Search for the cell housing the specified text and yield its (X, Y) center coordinate. 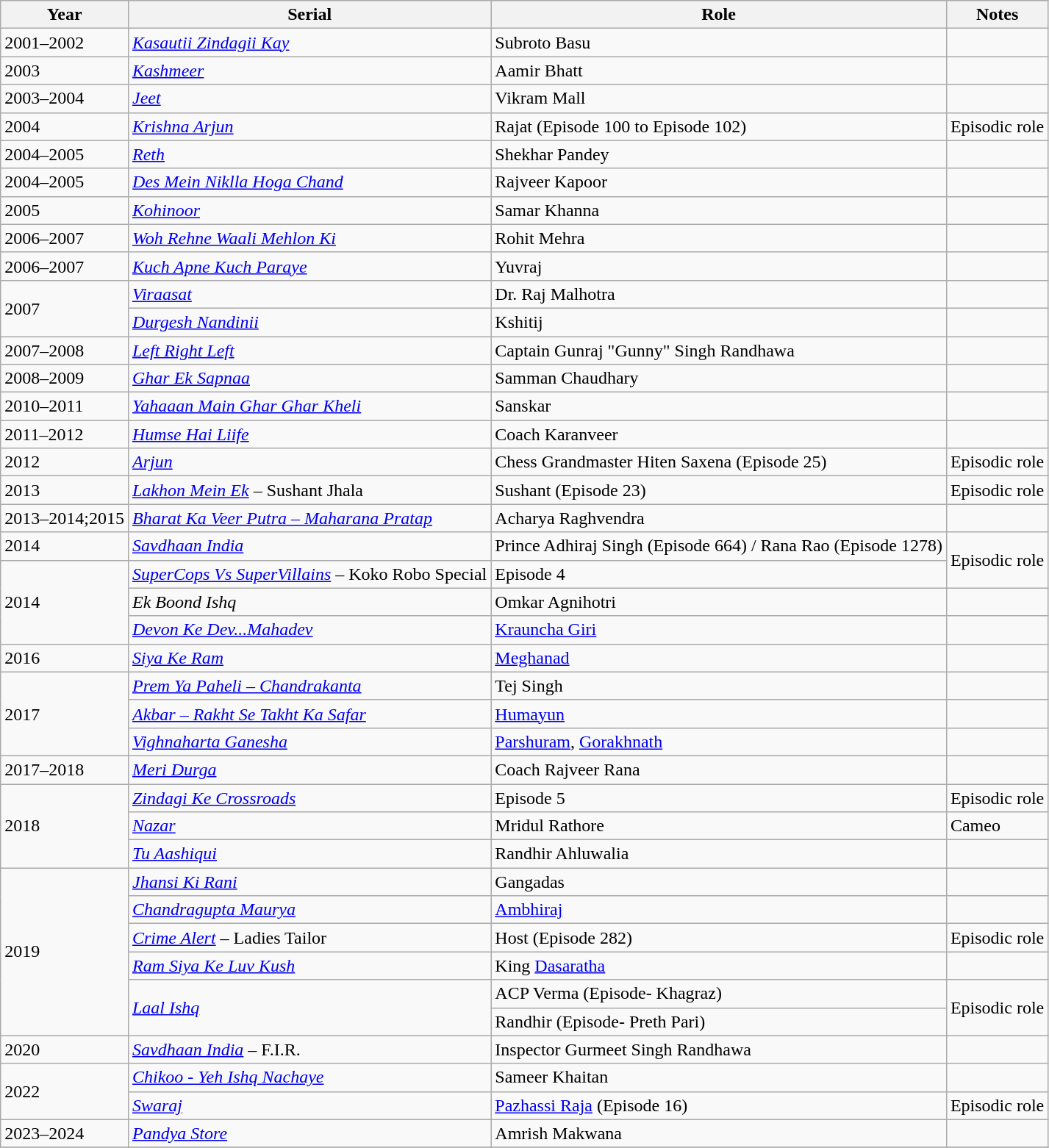
King Dasaratha (719, 966)
2016 (65, 658)
Ek Boond Ishq (309, 602)
Swaraj (309, 1105)
Episode 4 (719, 574)
Tej Singh (719, 686)
2010–2011 (65, 406)
Host (Episode 282) (719, 938)
Ambhiraj (719, 910)
2013 (65, 490)
Rajveer Kapoor (719, 182)
Coach Rajveer Rana (719, 769)
Sanskar (719, 406)
2007 (65, 308)
Subroto Basu (719, 43)
Left Right Left (309, 351)
Cameo (997, 826)
Randhir Ahluwalia (719, 854)
Sameer Khaitan (719, 1077)
Krishna Arjun (309, 126)
2017–2018 (65, 769)
Amrish Makwana (719, 1133)
Reth (309, 154)
2004 (65, 126)
Ram Siya Ke Luv Kush (309, 966)
Devon Ke Dev...Mahadev (309, 630)
Episode 5 (719, 797)
Vighnaharta Ganesha (309, 742)
Dr. Raj Malhotra (719, 294)
2013–2014;2015 (65, 518)
Samman Chaudhary (719, 379)
Year (65, 15)
Parshuram, Gorakhnath (719, 742)
2017 (65, 714)
Yahaaan Main Ghar Ghar Kheli (309, 406)
Humse Hai Liife (309, 434)
Krauncha Giri (719, 630)
Chandragupta Maurya (309, 910)
Sushant (Episode 23) (719, 490)
Shekhar Pandey (719, 154)
Akbar – Rakht Se Takht Ka Safar (309, 714)
Jhansi Ki Rani (309, 882)
Prem Ya Paheli – Chandrakanta (309, 686)
Inspector Gurmeet Singh Randhawa (719, 1050)
SuperCops Vs SuperVillains – Koko Robo Special (309, 574)
Humayun (719, 714)
Viraasat (309, 294)
Zindagi Ke Crossroads (309, 797)
Gangadas (719, 882)
Acharya Raghvendra (719, 518)
Chess Grandmaster Hiten Saxena (Episode 25) (719, 462)
Rajat (Episode 100 to Episode 102) (719, 126)
Woh Rehne Waali Mehlon Ki (309, 238)
Pandya Store (309, 1133)
Vikram Mall (719, 98)
Omkar Agnihotri (719, 602)
Aamir Bhatt (719, 71)
Durgesh Nandinii (309, 322)
Prince Adhiraj Singh (Episode 664) / Rana Rao (Episode 1278) (719, 546)
Kshitij (719, 322)
Savdhaan India (309, 546)
2018 (65, 825)
Serial (309, 15)
Arjun (309, 462)
Meri Durga (309, 769)
2020 (65, 1050)
2008–2009 (65, 379)
2011–2012 (65, 434)
Mridul Rathore (719, 826)
2003 (65, 71)
Des Mein Niklla Hoga Chand (309, 182)
Randhir (Episode- Preth Pari) (719, 1022)
Chikoo - Yeh Ishq Nachaye (309, 1077)
Kohinoor (309, 210)
2023–2024 (65, 1133)
Role (719, 15)
Samar Khanna (719, 210)
Kuch Apne Kuch Paraye (309, 266)
Yuvraj (719, 266)
Bharat Ka Veer Putra – Maharana Pratap (309, 518)
2005 (65, 210)
Crime Alert – Ladies Tailor (309, 938)
Rohit Mehra (719, 238)
Tu Aashiqui (309, 854)
ACP Verma (Episode- Khagraz) (719, 994)
Meghanad (719, 658)
Savdhaan India – F.I.R. (309, 1050)
2003–2004 (65, 98)
Nazar (309, 826)
Siya Ke Ram (309, 658)
Notes (997, 15)
2022 (65, 1091)
Kasautii Zindagii Kay (309, 43)
2019 (65, 952)
2012 (65, 462)
Lakhon Mein Ek – Sushant Jhala (309, 490)
Ghar Ek Sapnaa (309, 379)
Captain Gunraj "Gunny" Singh Randhawa (719, 351)
Laal Ishq (309, 1008)
2007–2008 (65, 351)
Coach Karanveer (719, 434)
Jeet (309, 98)
Pazhassi Raja (Episode 16) (719, 1105)
Kashmeer (309, 71)
2001–2002 (65, 43)
